For the text-containing cell, return its midpoint in (x, y) coordinate format. 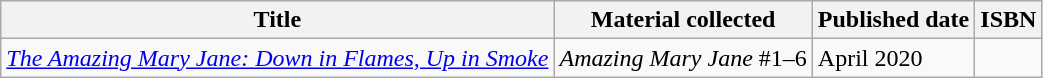
Published date (893, 20)
April 2020 (893, 58)
Material collected (683, 20)
Title (278, 20)
ISBN (1008, 20)
Amazing Mary Jane #1–6 (683, 58)
The Amazing Mary Jane: Down in Flames, Up in Smoke (278, 58)
